Find where the given text appears and provide that cell's center as (x, y) coordinate. 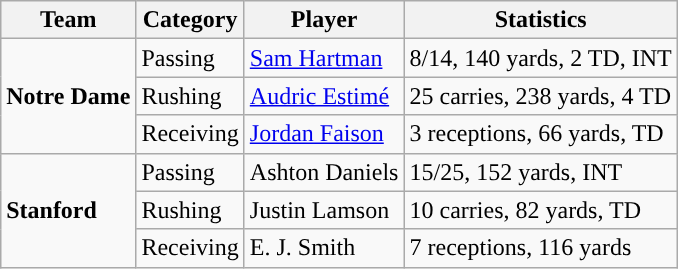
Justin Lamson (324, 210)
Statistics (540, 20)
15/25, 152 yards, INT (540, 172)
Stanford (68, 210)
Category (190, 20)
Team (68, 20)
Jordan Faison (324, 134)
Audric Estimé (324, 96)
7 receptions, 116 yards (540, 248)
Ashton Daniels (324, 172)
10 carries, 82 yards, TD (540, 210)
E. J. Smith (324, 248)
Player (324, 20)
Notre Dame (68, 96)
25 carries, 238 yards, 4 TD (540, 96)
8/14, 140 yards, 2 TD, INT (540, 58)
3 receptions, 66 yards, TD (540, 134)
Sam Hartman (324, 58)
